For the text-containing cell, return its midpoint in [X, Y] coordinate format. 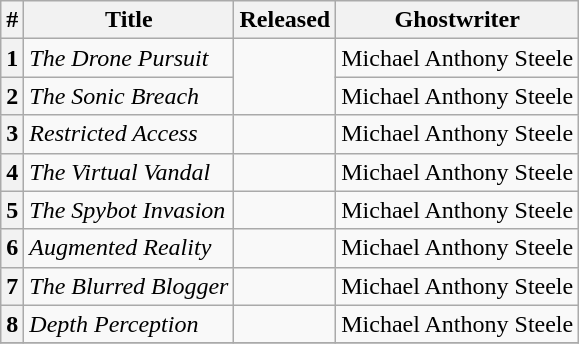
7 [12, 286]
Restricted Access [129, 134]
Depth Perception [129, 324]
The Blurred Blogger [129, 286]
The Spybot Invasion [129, 210]
Augmented Reality [129, 248]
2 [12, 96]
The Virtual Vandal [129, 172]
Ghostwriter [458, 20]
6 [12, 248]
1 [12, 58]
5 [12, 210]
The Drone Pursuit [129, 58]
Title [129, 20]
Released [285, 20]
8 [12, 324]
3 [12, 134]
The Sonic Breach [129, 96]
4 [12, 172]
# [12, 20]
